Detect which cell encompasses the target text, then output its (x, y) center coordinate. 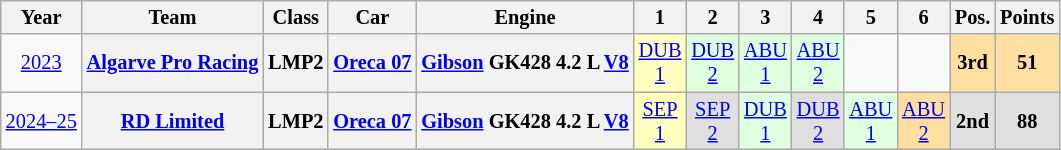
Class (296, 17)
88 (1027, 121)
Algarve Pro Racing (172, 63)
Engine (524, 17)
Points (1027, 17)
6 (924, 17)
2 (712, 17)
3 (766, 17)
2nd (972, 121)
1 (660, 17)
3rd (972, 63)
SEP2 (712, 121)
Year (42, 17)
51 (1027, 63)
5 (870, 17)
4 (818, 17)
Team (172, 17)
2023 (42, 63)
2024–25 (42, 121)
RD Limited (172, 121)
Car (372, 17)
Pos. (972, 17)
SEP1 (660, 121)
